Provide the (x, y) coordinate of the cell's center where the given text is located.  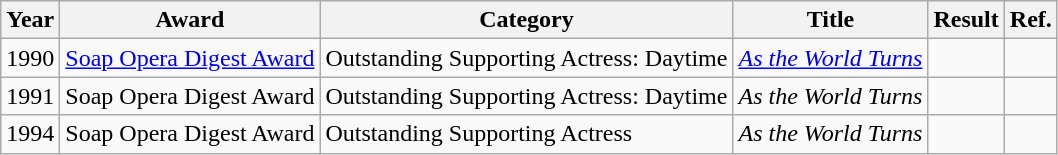
Ref. (1030, 20)
1994 (30, 134)
Result (966, 20)
Year (30, 20)
Category (526, 20)
1991 (30, 96)
1990 (30, 58)
Award (190, 20)
Outstanding Supporting Actress (526, 134)
Title (830, 20)
